Identify which cell holds the provided text, then report its [X, Y] central coordinate. 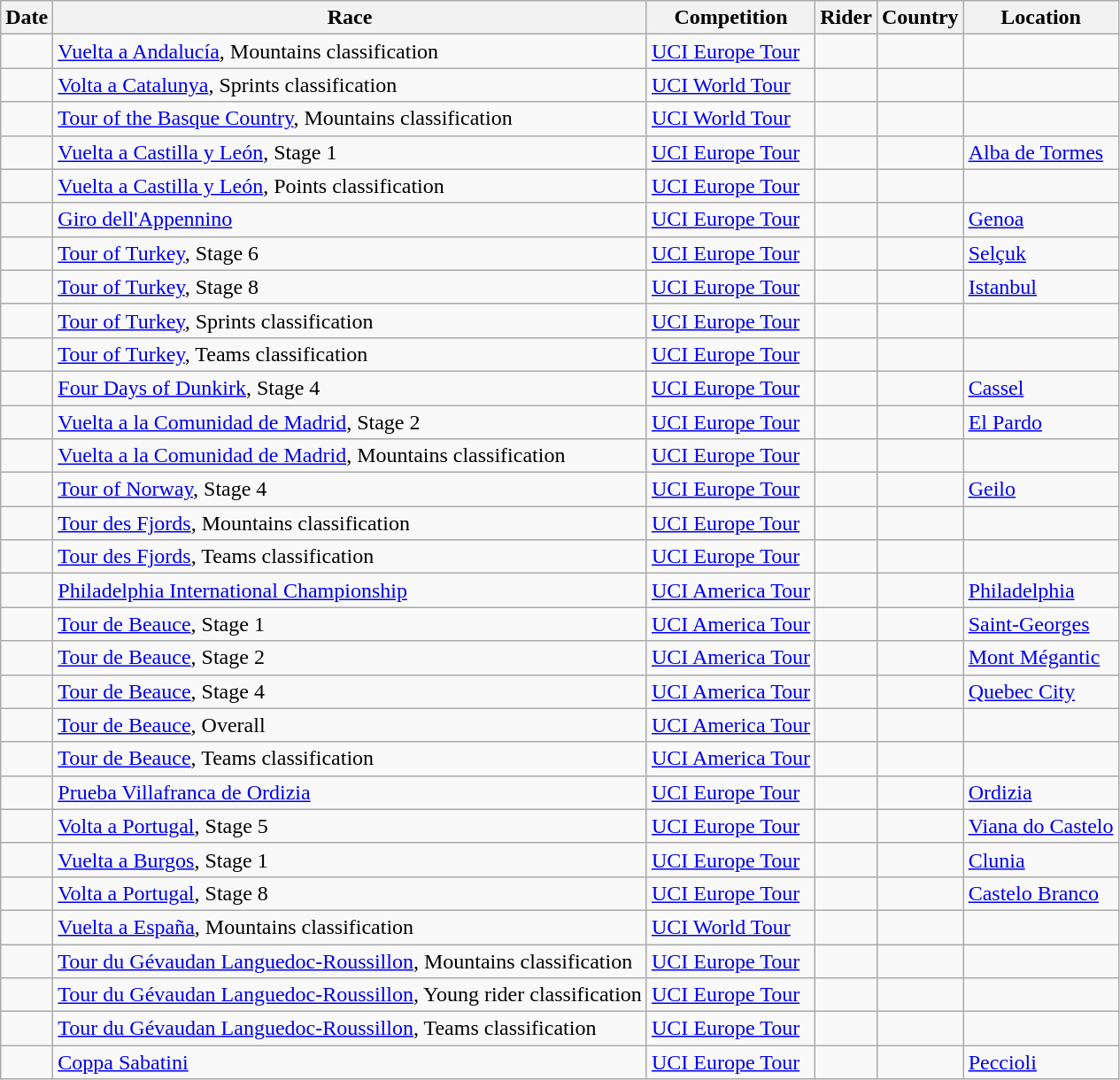
Vuelta a España, Mountains classification [351, 927]
Quebec City [1041, 691]
Saint-Georges [1041, 624]
Tour of Turkey, Teams classification [351, 354]
Country [920, 18]
Competition [730, 18]
Philadelphia [1041, 590]
Selçuk [1041, 253]
Ordizia [1041, 792]
Race [351, 18]
Tour of Turkey, Stage 6 [351, 253]
Giro dell'Appennino [351, 220]
Rider [846, 18]
Volta a Portugal, Stage 8 [351, 893]
Volta a Portugal, Stage 5 [351, 826]
Vuelta a Castilla y León, Points classification [351, 186]
Date [27, 18]
Tour des Fjords, Mountains classification [351, 523]
Vuelta a Castilla y León, Stage 1 [351, 152]
Mont Mégantic [1041, 658]
Viana do Castelo [1041, 826]
Tour of Turkey, Sprints classification [351, 320]
Castelo Branco [1041, 893]
Prueba Villafranca de Ordizia [351, 792]
Tour of Turkey, Stage 8 [351, 287]
Cassel [1041, 388]
Tour of Norway, Stage 4 [351, 490]
Four Days of Dunkirk, Stage 4 [351, 388]
Alba de Tormes [1041, 152]
Vuelta a Andalucía, Mountains classification [351, 51]
Tour de Beauce, Overall [351, 725]
Tour du Gévaudan Languedoc-Roussillon, Mountains classification [351, 960]
Tour de Beauce, Teams classification [351, 759]
Geilo [1041, 490]
El Pardo [1041, 422]
Genoa [1041, 220]
Tour de Beauce, Stage 2 [351, 658]
Istanbul [1041, 287]
Tour de Beauce, Stage 1 [351, 624]
Coppa Sabatini [351, 1062]
Peccioli [1041, 1062]
Volta a Catalunya, Sprints classification [351, 85]
Tour du Gévaudan Languedoc-Roussillon, Young rider classification [351, 995]
Vuelta a la Comunidad de Madrid, Stage 2 [351, 422]
Vuelta a Burgos, Stage 1 [351, 860]
Tour de Beauce, Stage 4 [351, 691]
Vuelta a la Comunidad de Madrid, Mountains classification [351, 456]
Tour of the Basque Country, Mountains classification [351, 119]
Location [1041, 18]
Tour du Gévaudan Languedoc-Roussillon, Teams classification [351, 1029]
Tour des Fjords, Teams classification [351, 557]
Clunia [1041, 860]
Philadelphia International Championship [351, 590]
